Pinpoint the cell where the given text exists, returning its [x, y] midpoint coordinate. 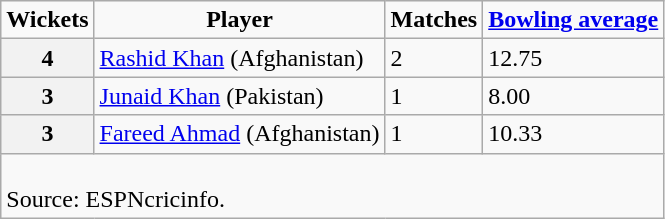
Player [240, 20]
2 [434, 58]
Wickets [48, 20]
Source: ESPNcricinfo. [332, 186]
Junaid Khan (Pakistan) [240, 96]
10.33 [574, 134]
12.75 [574, 58]
Fareed Ahmad (Afghanistan) [240, 134]
4 [48, 58]
Matches [434, 20]
8.00 [574, 96]
Rashid Khan (Afghanistan) [240, 58]
Bowling average [574, 20]
